Provide the [x, y] coordinate of the cell's center where the given text is located.  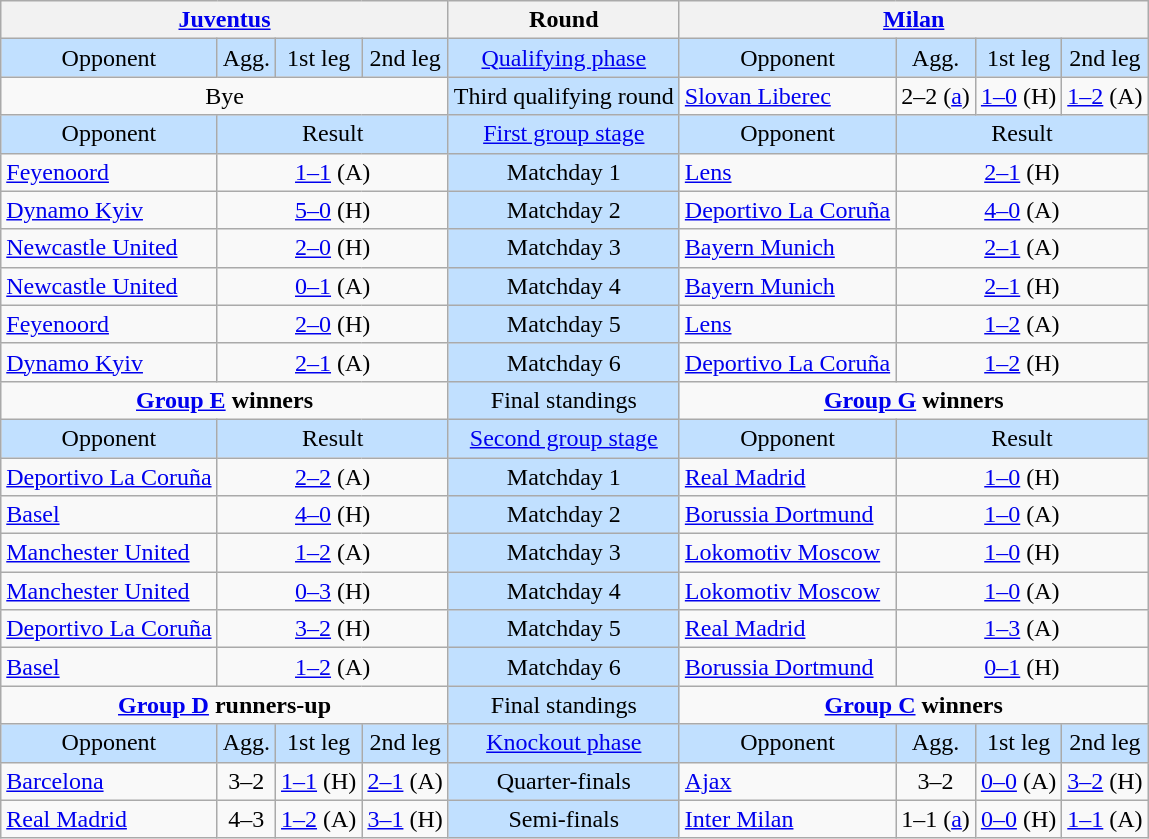
0–3 (H) [332, 591]
Barcelona [109, 781]
Group E winners [225, 400]
4–3 [246, 819]
Group C winners [914, 705]
1–2 (H) [1022, 362]
Semi-finals [564, 819]
Knockout phase [564, 743]
Juventus [225, 20]
Qualifying phase [564, 58]
Group D runners-up [225, 705]
0–1 (H) [1022, 667]
Round [564, 20]
First group stage [564, 134]
Slovan Liberec [787, 96]
Third qualifying round [564, 96]
Quarter-finals [564, 781]
0–0 (H) [1018, 819]
1–3 (A) [1022, 629]
4–0 (A) [1022, 210]
Milan [914, 20]
1–1 (a) [936, 819]
1–1 (H) [319, 781]
2–2 (a) [936, 96]
Group G winners [914, 400]
0–0 (A) [1018, 781]
0–1 (A) [332, 286]
Inter Milan [787, 819]
Ajax [787, 781]
4–0 (H) [332, 515]
Second group stage [564, 438]
5–0 (H) [332, 210]
2–2 (A) [332, 477]
Bye [225, 96]
3–1 (H) [405, 819]
